Scan for the cell matching the given text and deliver its (X, Y) coordinate at center. 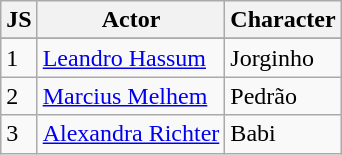
Leandro Hassum (131, 58)
JS (19, 20)
Actor (131, 20)
Marcius Melhem (131, 96)
Character (283, 20)
Jorginho (283, 58)
1 (19, 58)
3 (19, 134)
2 (19, 96)
Babi (283, 134)
Pedrão (283, 96)
Alexandra Richter (131, 134)
